Identify which cell holds the provided text, then report its [x, y] central coordinate. 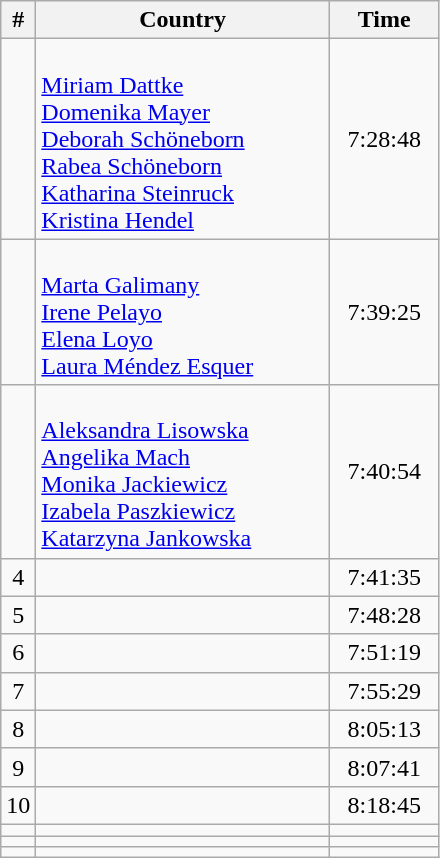
7:41:35 [384, 577]
8:05:13 [384, 729]
# [18, 20]
7:51:19 [384, 653]
Miriam DattkeDomenika MayerDeborah SchönebornRabea SchönebornKatharina SteinruckKristina Hendel [183, 139]
Time [384, 20]
8:18:45 [384, 805]
Marta GalimanyIrene PelayoElena LoyoLaura Méndez Esquer [183, 312]
Country [183, 20]
7 [18, 691]
8 [18, 729]
4 [18, 577]
8:07:41 [384, 767]
7:39:25 [384, 312]
Aleksandra LisowskaAngelika MachMonika JackiewiczIzabela PaszkiewiczKatarzyna Jankowska [183, 472]
5 [18, 615]
7:55:29 [384, 691]
7:40:54 [384, 472]
7:48:28 [384, 615]
7:28:48 [384, 139]
6 [18, 653]
9 [18, 767]
10 [18, 805]
